From the cell containing the given text, extract its center point as [x, y] coordinate. 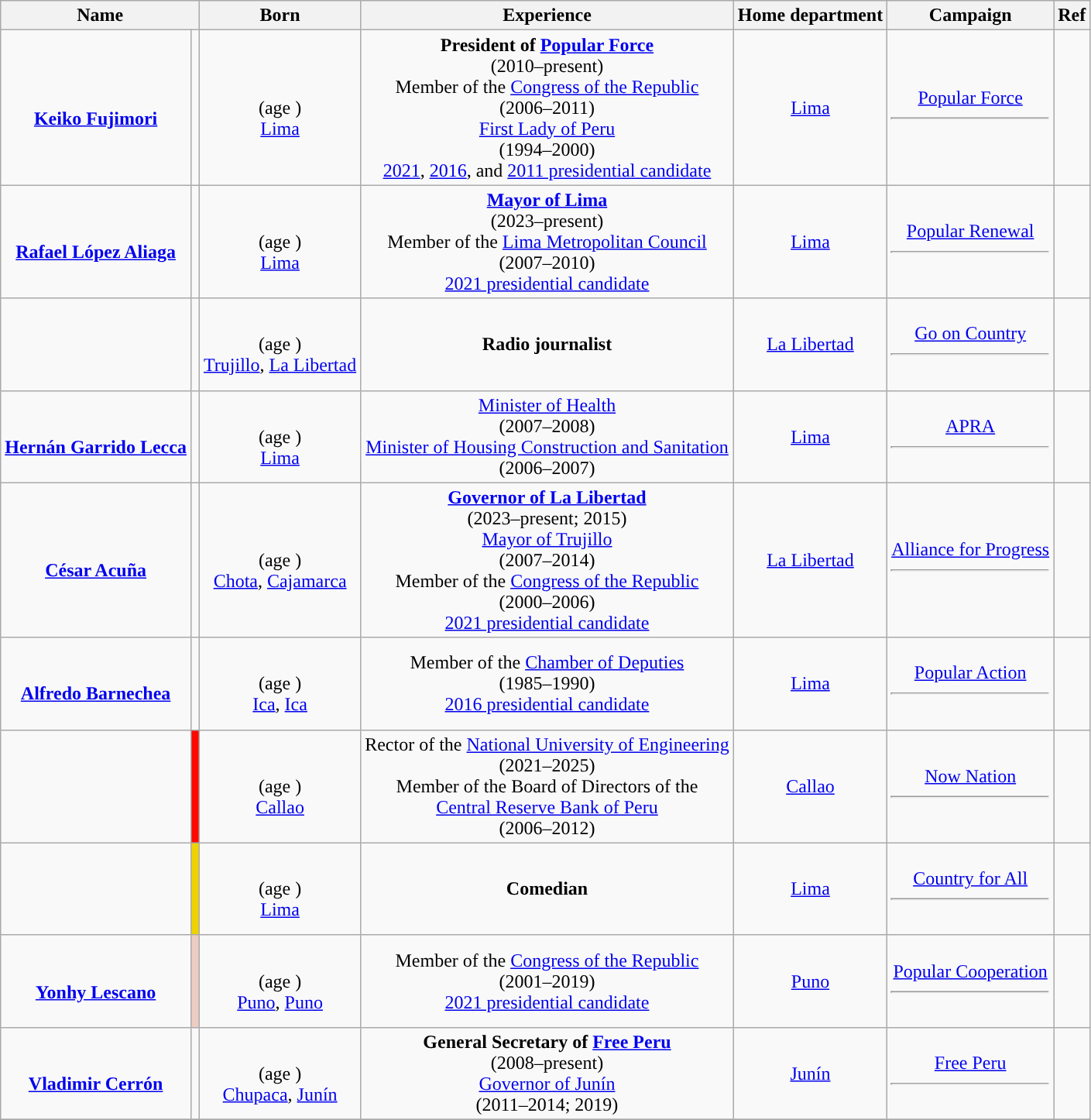
(age )Chupaca, Junín [280, 1074]
Mayor of Lima(2023–present)Member of the Lima Metropolitan Council(2007–2010)2021 presidential candidate [547, 242]
(age )Ica, Ica [280, 683]
Radio journalist [547, 344]
Puno [810, 981]
General Secretary of Free Peru(2008–present)Governor of Junín(2011–2014; 2019) [547, 1074]
APRA [971, 437]
Ref [1072, 15]
Alliance for Progress [971, 560]
Governor of La Libertad(2023–present; 2015)Mayor of Trujillo(2007–2014)Member of the Congress of the Republic(2000–2006)2021 presidential candidate [547, 560]
(age )Callao [280, 786]
Popular Action [971, 683]
Member of the Chamber of Deputies(1985–1990)2016 presidential candidate [547, 683]
Member of the Congress of the Republic(2001–2019)2021 presidential candidate [547, 981]
Yonhy Lescano [96, 981]
Hernán Garrido Lecca [96, 437]
Rafael López Aliaga [96, 242]
Go on Country [971, 344]
Keiko Fujimori [96, 108]
Popular Force [971, 108]
Name [101, 15]
Minister of Health(2007–2008)Minister of Housing Construction and Sanitation(2006–2007) [547, 437]
Home department [810, 15]
(age )Trujillo, La Libertad [280, 344]
Popular Renewal [971, 242]
Junín [810, 1074]
(age )Puno, Puno [280, 981]
(age )Chota, Cajamarca [280, 560]
Campaign [971, 15]
Popular Cooperation [971, 981]
Now Nation [971, 786]
Country for All [971, 889]
Experience [547, 15]
Vladimir Cerrón [96, 1074]
Rector of the National University of Engineering(2021–2025)Member of the Board of Directors of theCentral Reserve Bank of Peru(2006–2012) [547, 786]
Alfredo Barnechea [96, 683]
Free Peru [971, 1074]
Born [280, 15]
Comedian [547, 889]
Callao [810, 786]
César Acuña [96, 560]
